From the cell containing the given text, extract its center point as [X, Y] coordinate. 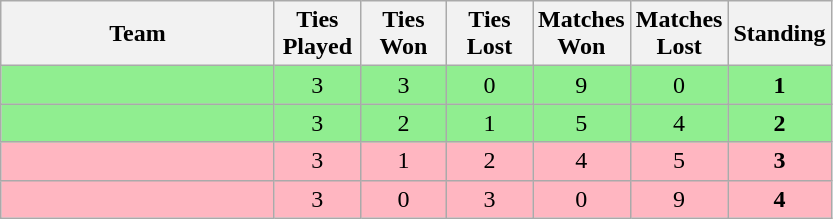
Ties Lost [489, 34]
Team [138, 34]
Matches Lost [679, 34]
Ties Played [317, 34]
Ties Won [403, 34]
Matches Won [581, 34]
Standing [780, 34]
